Locate the cell with the specified text and output its (x, y) center coordinate. 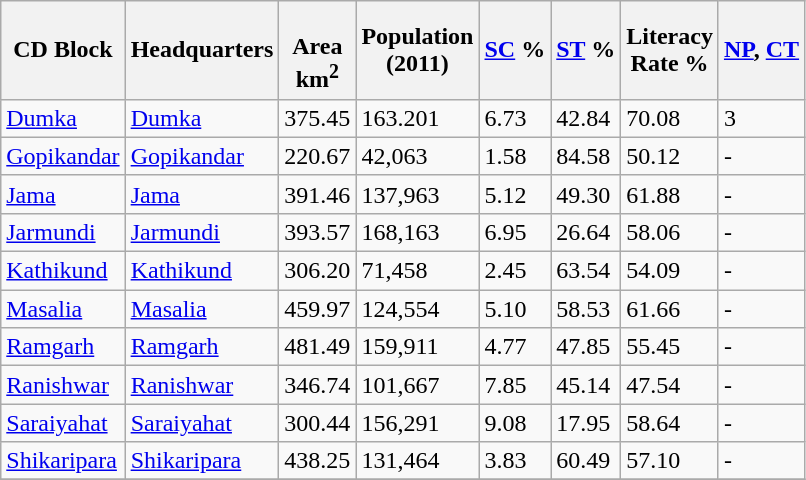
5.10 (515, 309)
70.08 (670, 118)
300.44 (318, 423)
58.53 (586, 309)
159,911 (418, 347)
71,458 (418, 271)
459.97 (318, 309)
SC % (515, 50)
Headquarters (202, 50)
346.74 (318, 385)
375.45 (318, 118)
393.57 (318, 232)
6.95 (515, 232)
58.64 (670, 423)
9.08 (515, 423)
6.73 (515, 118)
57.10 (670, 461)
3.83 (515, 461)
5.12 (515, 194)
84.58 (586, 156)
45.14 (586, 385)
ST % (586, 50)
156,291 (418, 423)
26.64 (586, 232)
1.58 (515, 156)
168,163 (418, 232)
CD Block (63, 50)
42.84 (586, 118)
131,464 (418, 461)
Population(2011) (418, 50)
481.49 (318, 347)
3 (761, 118)
47.54 (670, 385)
7.85 (515, 385)
124,554 (418, 309)
55.45 (670, 347)
50.12 (670, 156)
42,063 (418, 156)
2.45 (515, 271)
63.54 (586, 271)
17.95 (586, 423)
4.77 (515, 347)
163.201 (418, 118)
438.25 (318, 461)
61.88 (670, 194)
61.66 (670, 309)
306.20 (318, 271)
137,963 (418, 194)
220.67 (318, 156)
Literacy Rate % (670, 50)
Areakm2 (318, 50)
47.85 (586, 347)
54.09 (670, 271)
60.49 (586, 461)
58.06 (670, 232)
101,667 (418, 385)
391.46 (318, 194)
49.30 (586, 194)
NP, CT (761, 50)
